Detect which cell encompasses the target text, then output its [X, Y] center coordinate. 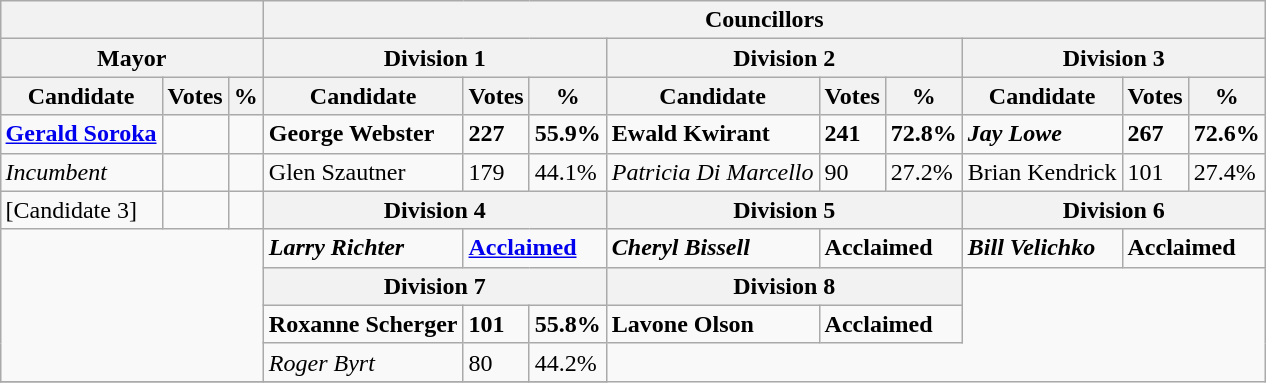
72.8% [924, 134]
Glen Szautner [363, 172]
Division 8 [784, 286]
44.2% [568, 362]
Roger Byrt [363, 362]
55.9% [568, 134]
227 [496, 134]
80 [496, 362]
Incumbent [81, 172]
267 [1155, 134]
Division 3 [1114, 58]
Mayor [132, 58]
Councillors [764, 20]
Ewald Kwirant [712, 134]
Division 7 [434, 286]
179 [496, 172]
[Candidate 3] [81, 210]
27.2% [924, 172]
44.1% [568, 172]
Brian Kendrick [1042, 172]
Patricia Di Marcello [712, 172]
Division 2 [784, 58]
George Webster [363, 134]
Division 1 [434, 58]
Gerald Soroka [81, 134]
Jay Lowe [1042, 134]
Division 4 [434, 210]
Lavone Olson [712, 324]
Division 5 [784, 210]
241 [852, 134]
Cheryl Bissell [712, 248]
55.8% [568, 324]
90 [852, 172]
27.4% [1226, 172]
Bill Velichko [1042, 248]
Roxanne Scherger [363, 324]
Division 6 [1114, 210]
72.6% [1226, 134]
Larry Richter [363, 248]
